Return (X, Y) of the center of cell containing provided text 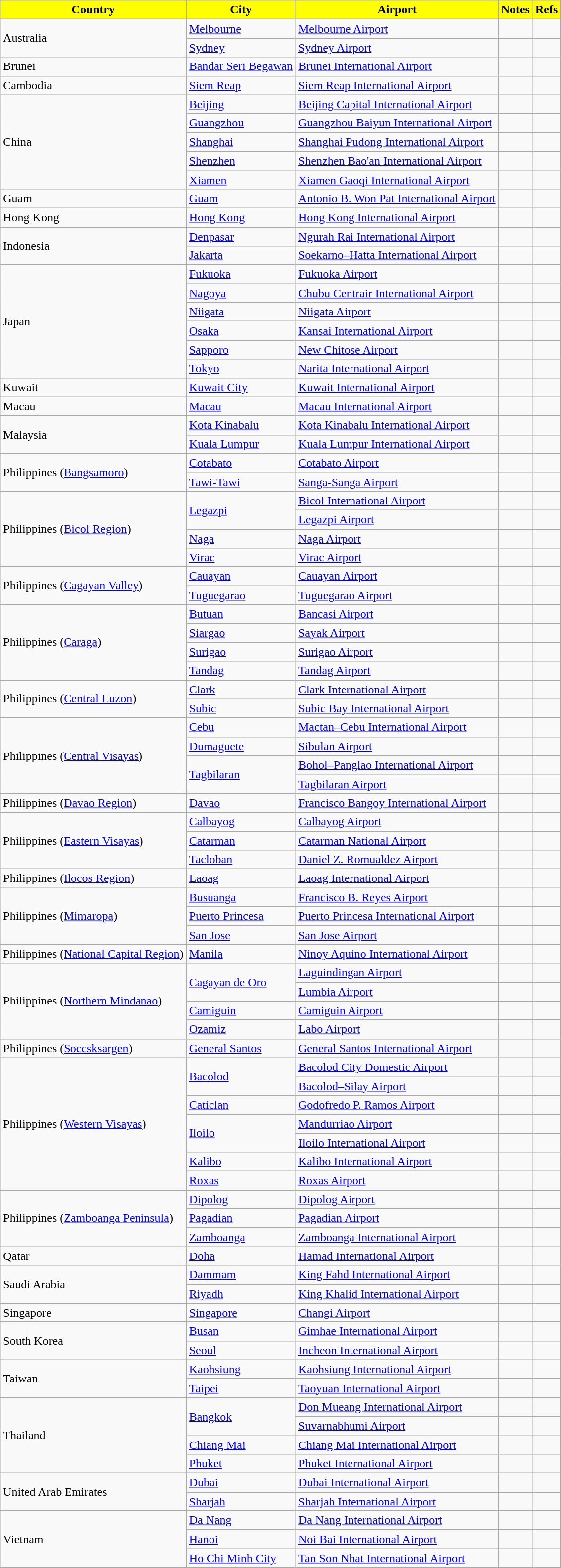
Subic Bay International Airport (397, 708)
Tokyo (241, 369)
Cotabato (241, 463)
Changi Airport (397, 1313)
Surigao Airport (397, 652)
Virac (241, 558)
Calbayog (241, 821)
Philippines (Cagayan Valley) (93, 586)
Hamad International Airport (397, 1256)
Tan Son Nhat International Airport (397, 1558)
Siem Reap (241, 85)
Noi Bai International Airport (397, 1539)
Xiamen (241, 180)
Mandurriao Airport (397, 1124)
Kuala Lumpur International Airport (397, 444)
Francisco B. Reyes Airport (397, 897)
Sharjah (241, 1502)
Indonesia (93, 246)
Clark International Airport (397, 690)
Lumbia Airport (397, 992)
Da Nang International Airport (397, 1520)
Bandar Seri Begawan (241, 66)
Dipolog Airport (397, 1199)
Taipei (241, 1388)
Zamboanga International Airport (397, 1237)
Tandag Airport (397, 671)
Iloilo International Airport (397, 1142)
Tacloban (241, 860)
Cagayan de Oro (241, 982)
Don Mueang International Airport (397, 1407)
Roxas (241, 1181)
Denpasar (241, 237)
Kuwait City (241, 387)
Bacolod (241, 1076)
San Jose Airport (397, 935)
Vietnam (93, 1539)
Busan (241, 1331)
Naga (241, 538)
Macau International Airport (397, 406)
Zamboanga (241, 1237)
New Chitose Airport (397, 350)
Siem Reap International Airport (397, 85)
Sharjah International Airport (397, 1502)
Sayak Airport (397, 633)
Fukuoka (241, 274)
Philippines (Davao Region) (93, 803)
Tuguegarao Airport (397, 595)
Tagbilaran Airport (397, 784)
Pagadian (241, 1218)
Thailand (93, 1435)
Busuanga (241, 897)
Shanghai (241, 142)
Butuan (241, 614)
Qatar (93, 1256)
Brunei (93, 66)
Sydney Airport (397, 48)
Philippines (Mimaropa) (93, 916)
Pagadian Airport (397, 1218)
United Arab Emirates (93, 1492)
Tandag (241, 671)
Sibulan Airport (397, 746)
Seoul (241, 1350)
Philippines (Eastern Visayas) (93, 840)
Calbayog Airport (397, 821)
Dubai (241, 1483)
General Santos International Airport (397, 1048)
Bangkok (241, 1416)
Antonio B. Won Pat International Airport (397, 198)
Fukuoka Airport (397, 274)
Ninoy Aquino International Airport (397, 954)
Caticlan (241, 1105)
Subic (241, 708)
Melbourne Airport (397, 29)
Kota Kinabalu (241, 425)
Chubu Centrair International Airport (397, 293)
Gimhae International Airport (397, 1331)
Legazpi (241, 510)
Sydney (241, 48)
Kalibo (241, 1162)
Narita International Airport (397, 369)
Laoag International Airport (397, 878)
Ozamiz (241, 1029)
Laguindingan Airport (397, 973)
Dipolog (241, 1199)
China (93, 142)
Ho Chi Minh City (241, 1558)
Da Nang (241, 1520)
Riyadh (241, 1294)
Clark (241, 690)
Suvarnabhumi Airport (397, 1426)
San Jose (241, 935)
Tawi-Tawi (241, 482)
Naga Airport (397, 538)
Philippines (Central Visayas) (93, 755)
Shanghai Pudong International Airport (397, 142)
Taoyuan International Airport (397, 1388)
Philippines (Caraga) (93, 642)
Cauayan (241, 576)
Legazpi Airport (397, 519)
Kaohsiung (241, 1369)
Kalibo International Airport (397, 1162)
Kaohsiung International Airport (397, 1369)
Cauayan Airport (397, 576)
Philippines (Ilocos Region) (93, 878)
Incheon International Airport (397, 1350)
Bancasi Airport (397, 614)
Camiguin (241, 1010)
Puerto Princesa International Airport (397, 916)
Dammam (241, 1275)
Chiang Mai (241, 1445)
Philippines (National Capital Region) (93, 954)
Dubai International Airport (397, 1483)
Kota Kinabalu International Airport (397, 425)
Bicol International Airport (397, 501)
Catarman National Airport (397, 841)
Laoag (241, 878)
Australia (93, 38)
Puerto Princesa (241, 916)
King Fahd International Airport (397, 1275)
Cotabato Airport (397, 463)
Kuwait International Airport (397, 387)
Philippines (Central Luzon) (93, 699)
Cebu (241, 727)
Chiang Mai International Airport (397, 1445)
Tagbilaran (241, 774)
City (241, 10)
Philippines (Bangsamoro) (93, 472)
Osaka (241, 331)
Bacolod City Domestic Airport (397, 1067)
General Santos (241, 1048)
Guangzhou Baiyun International Airport (397, 123)
King Khalid International Airport (397, 1294)
Japan (93, 321)
Philippines (Zamboanga Peninsula) (93, 1218)
Roxas Airport (397, 1181)
Bohol–Panglao International Airport (397, 765)
Iloilo (241, 1133)
Francisco Bangoy International Airport (397, 803)
Virac Airport (397, 558)
Jakarta (241, 255)
Tuguegarao (241, 595)
Notes (515, 10)
Niigata (241, 312)
Sapporo (241, 350)
Philippines (Northern Mindanao) (93, 1001)
Cambodia (93, 85)
Kuala Lumpur (241, 444)
Manila (241, 954)
South Korea (93, 1341)
Mactan–Cebu International Airport (397, 727)
Saudi Arabia (93, 1284)
Doha (241, 1256)
Shenzhen (241, 161)
Davao (241, 803)
Beijing Capital International Airport (397, 104)
Refs (546, 10)
Nagoya (241, 293)
Kuwait (93, 387)
Soekarno–Hatta International Airport (397, 255)
Brunei International Airport (397, 66)
Xiamen Gaoqi International Airport (397, 180)
Hong Kong International Airport (397, 217)
Hanoi (241, 1539)
Ngurah Rai International Airport (397, 237)
Catarman (241, 841)
Taiwan (93, 1379)
Dumaguete (241, 746)
Airport (397, 10)
Philippines (Soccsksargen) (93, 1048)
Labo Airport (397, 1029)
Guangzhou (241, 123)
Sanga-Sanga Airport (397, 482)
Niigata Airport (397, 312)
Daniel Z. Romualdez Airport (397, 860)
Kansai International Airport (397, 331)
Phuket International Airport (397, 1464)
Camiguin Airport (397, 1010)
Phuket (241, 1464)
Philippines (Bicol Region) (93, 529)
Surigao (241, 652)
Melbourne (241, 29)
Godofredo P. Ramos Airport (397, 1105)
Shenzhen Bao'an International Airport (397, 161)
Philippines (Western Visayas) (93, 1124)
Beijing (241, 104)
Malaysia (93, 435)
Siargao (241, 633)
Bacolod–Silay Airport (397, 1086)
Country (93, 10)
